Identify which cell holds the provided text, then report its (x, y) central coordinate. 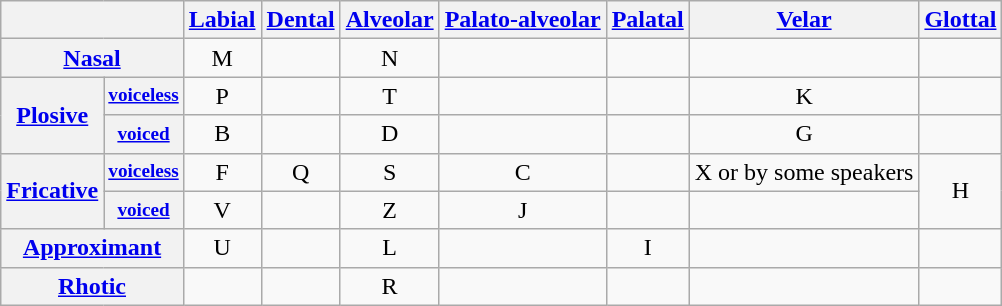
N (390, 58)
Labial (222, 20)
D (390, 134)
L (390, 248)
Rhotic (92, 286)
I (648, 248)
Palatal (648, 20)
P (222, 96)
F (222, 172)
Nasal (92, 58)
Fricative (52, 191)
Plosive (52, 115)
U (222, 248)
H (960, 191)
G (804, 134)
J (522, 210)
M (222, 58)
T (390, 96)
Alveolar (390, 20)
Palato-alveolar (522, 20)
R (390, 286)
C (522, 172)
B (222, 134)
Q (300, 172)
S (390, 172)
Velar (804, 20)
Glottal (960, 20)
X or by some speakers (804, 172)
Dental (300, 20)
V (222, 210)
K (804, 96)
Z (390, 210)
Approximant (92, 248)
